Determine the [x, y] coordinate at the center of the cell enclosing the given text.  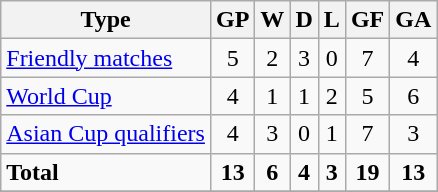
19 [367, 172]
World Cup [106, 96]
Total [106, 172]
W [272, 20]
GA [414, 20]
Friendly matches [106, 58]
D [304, 20]
GP [232, 20]
L [332, 20]
Asian Cup qualifiers [106, 134]
Type [106, 20]
GF [367, 20]
